For the text-containing cell, return its midpoint in [x, y] coordinate format. 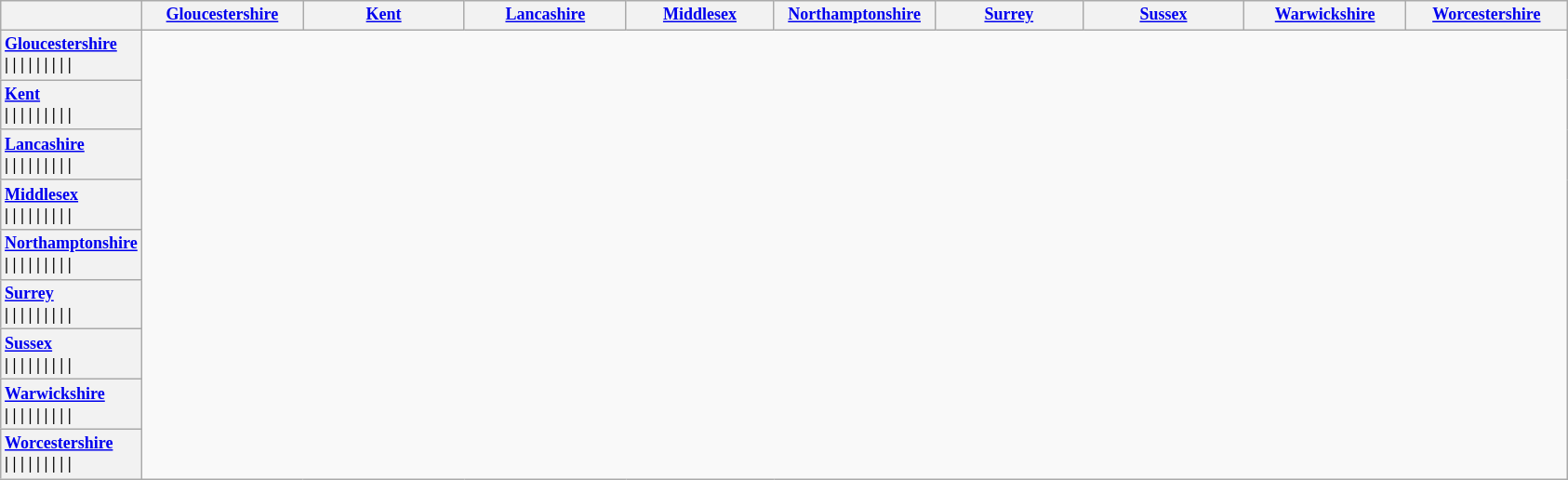
Lancashire | | | | | | | | | [71, 154]
Gloucestershire | | | | | | | | | [71, 55]
Gloucestershire [222, 15]
Surrey | | | | | | | | | [71, 304]
Lancashire [545, 15]
Warwickshire [1325, 15]
Kent | | | | | | | | | [71, 105]
Kent [384, 15]
Worcestershire | | | | | | | | | [71, 454]
Worcestershire [1486, 15]
Middlesex [699, 15]
Northamptonshire | | | | | | | | | [71, 255]
Surrey [1008, 15]
Northamptonshire [855, 15]
Sussex | | | | | | | | | [71, 354]
Sussex [1163, 15]
Warwickshire | | | | | | | | | [71, 405]
Middlesex | | | | | | | | | [71, 205]
